Pinpoint the cell where the given text exists, returning its (x, y) midpoint coordinate. 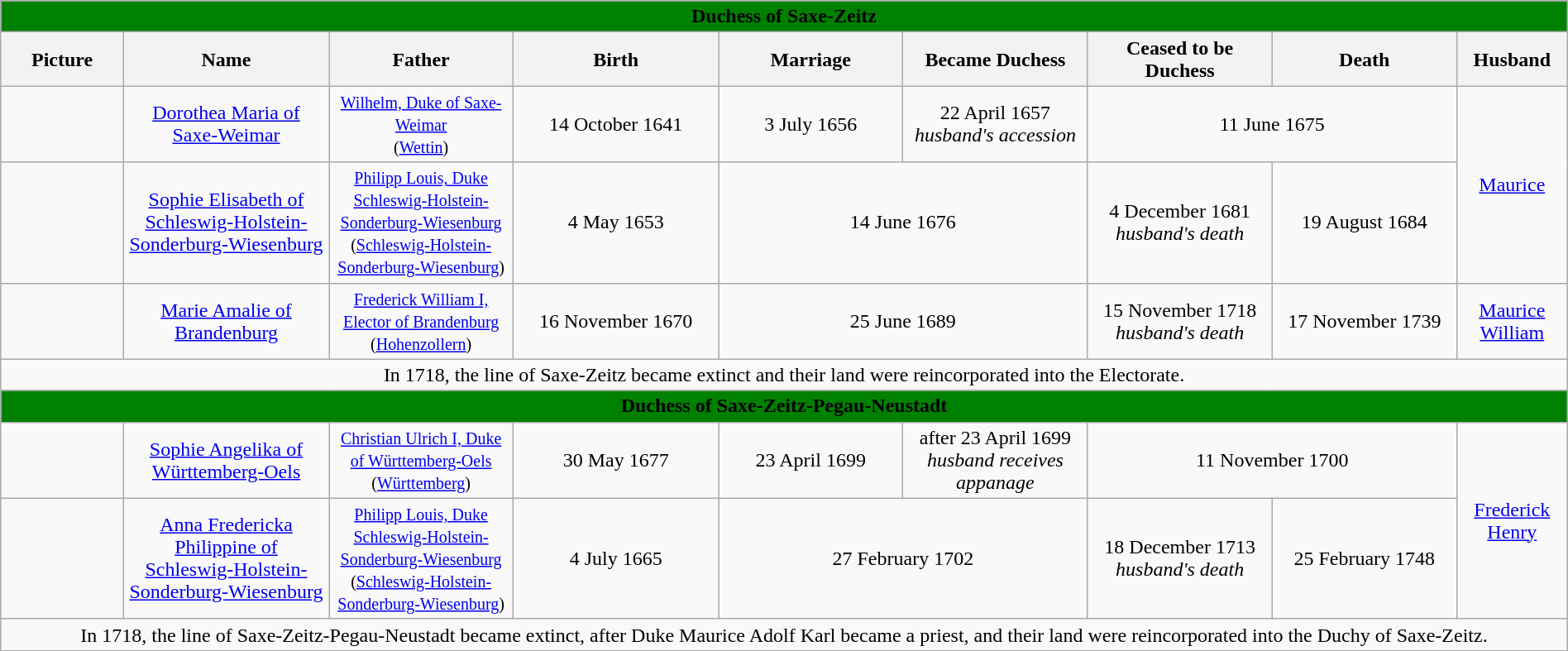
after 23 April 1699husband receives appanage (996, 460)
Father (422, 60)
4 May 1653 (616, 223)
11 November 1700 (1272, 460)
Maurice William (1512, 321)
Picture (63, 60)
Name (227, 60)
Became Duchess (996, 60)
17 November 1739 (1365, 321)
16 November 1670 (616, 321)
Birth (616, 60)
15 November 1718husband's death (1179, 321)
Ceased to be Duchess (1179, 60)
Frederick William I, Elector of Brandenburg(Hohenzollern) (422, 321)
18 December 1713husband's death (1179, 558)
Sophie Angelika of Württemberg-Oels (227, 460)
Husband (1512, 60)
Anna Fredericka Philippine of Schleswig-Holstein-Sonderburg-Wiesenburg (227, 558)
22 April 1657husband's accession (996, 124)
Frederick Henry (1512, 520)
4 July 1665 (616, 558)
Christian Ulrich I, Duke of Württemberg-Oels(Württemberg) (422, 460)
Death (1365, 60)
Marriage (810, 60)
Duchess of Saxe-Zeitz (784, 17)
4 December 1681husband's death (1179, 223)
Wilhelm, Duke of Saxe-Weimar(Wettin) (422, 124)
In 1718, the line of Saxe-Zeitz became extinct and their land were reincorporated into the Electorate. (784, 375)
14 October 1641 (616, 124)
19 August 1684 (1365, 223)
Dorothea Maria of Saxe-Weimar (227, 124)
14 June 1676 (903, 223)
27 February 1702 (903, 558)
Sophie Elisabeth of Schleswig-Holstein-Sonderburg-Wiesenburg (227, 223)
Marie Amalie of Brandenburg (227, 321)
23 April 1699 (810, 460)
3 July 1656 (810, 124)
Maurice (1512, 184)
25 February 1748 (1365, 558)
11 June 1675 (1272, 124)
Duchess of Saxe-Zeitz-Pegau-Neustadt (784, 406)
30 May 1677 (616, 460)
25 June 1689 (903, 321)
